For the text-containing cell, return its midpoint in [x, y] coordinate format. 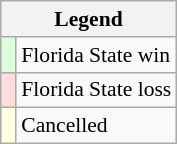
Legend [89, 19]
Florida State loss [96, 90]
Florida State win [96, 55]
Cancelled [96, 126]
